Pinpoint the cell where the given text exists, returning its (x, y) midpoint coordinate. 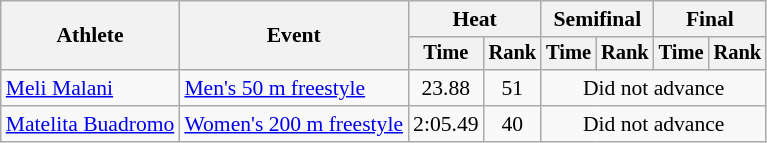
Semifinal (597, 19)
Athlete (90, 36)
23.88 (446, 88)
Women's 200 m freestyle (294, 124)
Heat (474, 19)
Final (710, 19)
Event (294, 36)
Men's 50 m freestyle (294, 88)
2:05.49 (446, 124)
Matelita Buadromo (90, 124)
Meli Malani (90, 88)
40 (513, 124)
51 (513, 88)
